Search for the cell housing the specified text and yield its [X, Y] center coordinate. 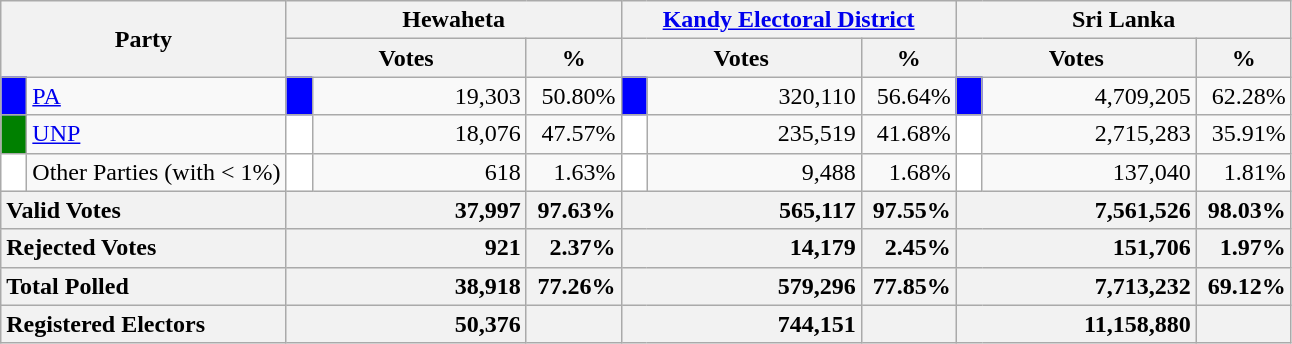
Party [144, 39]
Other Parties (with < 1%) [156, 172]
35.91% [1244, 134]
565,117 [741, 210]
19,303 [419, 96]
1.63% [574, 172]
47.57% [574, 134]
Hewaheta [454, 20]
41.68% [908, 134]
PA [156, 96]
14,179 [741, 248]
69.12% [1244, 286]
50,376 [406, 324]
Kandy Electoral District [788, 20]
1.97% [1244, 248]
50.80% [574, 96]
Total Polled [144, 286]
62.28% [1244, 96]
98.03% [1244, 210]
97.63% [574, 210]
320,110 [754, 96]
Valid Votes [144, 210]
9,488 [754, 172]
4,709,205 [1089, 96]
618 [419, 172]
7,561,526 [1076, 210]
Sri Lanka [1124, 20]
Registered Electors [144, 324]
7,713,232 [1076, 286]
38,918 [406, 286]
Rejected Votes [144, 248]
2,715,283 [1089, 134]
151,706 [1076, 248]
UNP [156, 134]
2.45% [908, 248]
579,296 [741, 286]
1.68% [908, 172]
2.37% [574, 248]
137,040 [1089, 172]
18,076 [419, 134]
97.55% [908, 210]
11,158,880 [1076, 324]
744,151 [741, 324]
921 [406, 248]
37,997 [406, 210]
77.85% [908, 286]
235,519 [754, 134]
77.26% [574, 286]
56.64% [908, 96]
1.81% [1244, 172]
